Search for the cell housing the specified text and yield its [X, Y] center coordinate. 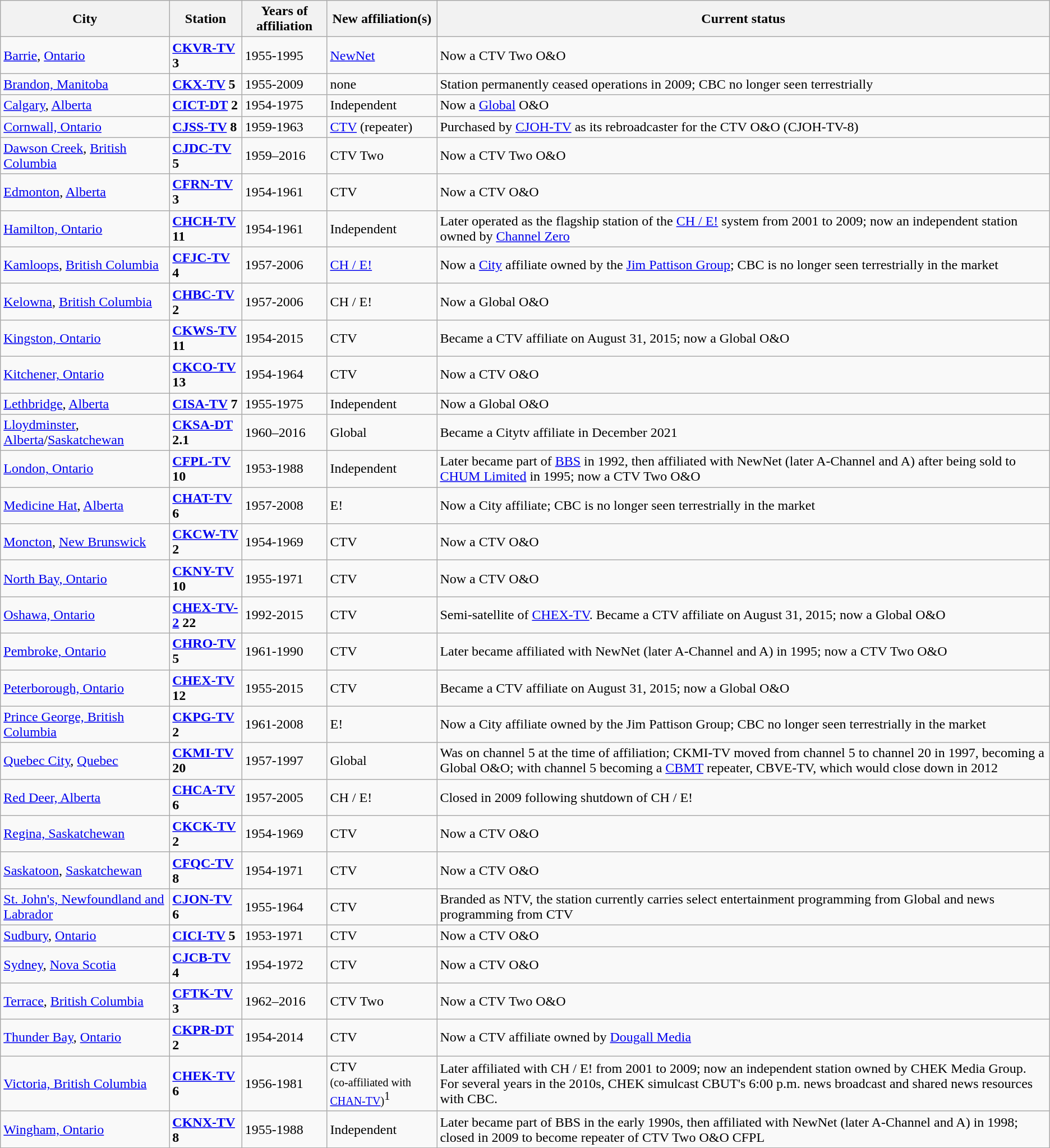
London, Ontario [85, 469]
Red Deer, Alberta [85, 797]
Edmonton, Alberta [85, 192]
Semi-satellite of CHEX-TV. Became a CTV affiliate on August 31, 2015; now a Global O&O [743, 615]
Brandon, Manitoba [85, 84]
CJDC-TV 5 [205, 156]
1957-2005 [284, 797]
CJSS-TV 8 [205, 127]
1953-1971 [284, 935]
CHCA-TV 6 [205, 797]
North Bay, Ontario [85, 579]
CTV (repeater) [382, 127]
Branded as NTV, the station currently carries select entertainment programming from Global and news programming from CTV [743, 906]
none [382, 84]
Lethbridge, Alberta [85, 403]
CKX-TV 5 [205, 84]
Terrace, British Columbia [85, 1002]
Victoria, British Columbia [85, 1084]
CHCH-TV 11 [205, 229]
Kamloops, British Columbia [85, 265]
Prince George, British Columbia [85, 725]
CICI-TV 5 [205, 935]
1956-1981 [284, 1084]
Kelowna, British Columbia [85, 302]
CFTK-TV 3 [205, 1002]
1953-1988 [284, 469]
Kitchener, Ontario [85, 375]
CKCW-TV 2 [205, 542]
Now a City affiliate owned by the Jim Pattison Group; CBC is no longer seen terrestrially in the market [743, 265]
CKCK-TV 2 [205, 833]
1954-1972 [284, 965]
Calgary, Alberta [85, 105]
1955-2015 [284, 688]
1961-2008 [284, 725]
Became a Citytv affiliate in December 2021 [743, 433]
Moncton, New Brunswick [85, 542]
Saskatoon, Saskatchewan [85, 870]
CHAT-TV 6 [205, 506]
CKMI-TV 20 [205, 760]
City [85, 19]
Purchased by CJOH-TV as its rebroadcaster for the CTV O&O (CJOH-TV-8) [743, 127]
Current status [743, 19]
Kingston, Ontario [85, 338]
CHEX-TV-2 22 [205, 615]
1957-1997 [284, 760]
CKNY-TV 10 [205, 579]
Cornwall, Ontario [85, 127]
CHRO-TV 5 [205, 652]
Now a City affiliate owned by the Jim Pattison Group; CBC no longer seen terrestrially in the market [743, 725]
Sudbury, Ontario [85, 935]
CFRN-TV 3 [205, 192]
1962–2016 [284, 1002]
Quebec City, Quebec [85, 760]
Now a City affiliate; CBC is no longer seen terrestrially in the market [743, 506]
CJCB-TV 4 [205, 965]
Peterborough, Ontario [85, 688]
CTV(co-affiliated with CHAN-TV)1 [382, 1084]
1954-2014 [284, 1038]
Medicine Hat, Alberta [85, 506]
CKNX-TV 8 [205, 1129]
Later became part of BBS in 1992, then affiliated with NewNet (later A-Channel and A) after being sold to CHUM Limited in 1995; now a CTV Two O&O [743, 469]
CISA-TV 7 [205, 403]
1955-1975 [284, 403]
Lloydminster, Alberta/Saskatchewan [85, 433]
1954-1971 [284, 870]
CKCO-TV 13 [205, 375]
NewNet [382, 55]
Barrie, Ontario [85, 55]
Pembroke, Ontario [85, 652]
Later became affiliated with NewNet (later A-Channel and A) in 1995; now a CTV Two O&O [743, 652]
1961-1990 [284, 652]
Wingham, Ontario [85, 1129]
CICT-DT 2 [205, 105]
CJON-TV 6 [205, 906]
1954-1975 [284, 105]
Regina, Saskatchewan [85, 833]
Oshawa, Ontario [85, 615]
1954-1964 [284, 375]
Now a CTV affiliate owned by Dougall Media [743, 1038]
1955-1995 [284, 55]
1955-1988 [284, 1129]
Station [205, 19]
Hamilton, Ontario [85, 229]
Later operated as the flagship station of the CH / E! system from 2001 to 2009; now an independent station owned by Channel Zero [743, 229]
1992-2015 [284, 615]
CFQC-TV 8 [205, 870]
1960–2016 [284, 433]
Years of affiliation [284, 19]
CKPG-TV 2 [205, 725]
CKSA-DT 2.1 [205, 433]
1955-2009 [284, 84]
CKPR-DT 2 [205, 1038]
CKVR-TV 3 [205, 55]
CFPL-TV 10 [205, 469]
Dawson Creek, British Columbia [85, 156]
Thunder Bay, Ontario [85, 1038]
1957-2008 [284, 506]
1954-2015 [284, 338]
Sydney, Nova Scotia [85, 965]
1955-1971 [284, 579]
CFJC-TV 4 [205, 265]
CHBC-TV 2 [205, 302]
CKWS-TV 11 [205, 338]
CHEX-TV 12 [205, 688]
Station permanently ceased operations in 2009; CBC no longer seen terrestrially [743, 84]
New affiliation(s) [382, 19]
1959–2016 [284, 156]
Closed in 2009 following shutdown of CH / E! [743, 797]
CHEK-TV 6 [205, 1084]
St. John's, Newfoundland and Labrador [85, 906]
1959-1963 [284, 127]
1955-1964 [284, 906]
